Return the [x, y] coordinate for the center point of the cell that contains the specified text.  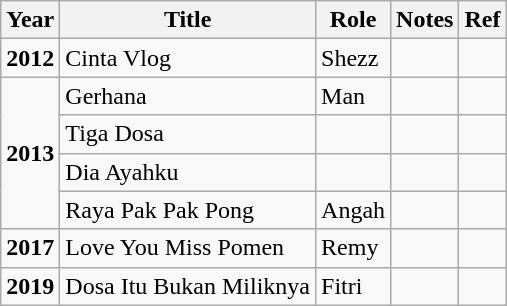
Love You Miss Pomen [188, 248]
Year [30, 20]
2013 [30, 153]
2012 [30, 58]
2017 [30, 248]
2019 [30, 286]
Cinta Vlog [188, 58]
Gerhana [188, 96]
Notes [425, 20]
Title [188, 20]
Ref [482, 20]
Angah [354, 210]
Shezz [354, 58]
Role [354, 20]
Fitri [354, 286]
Man [354, 96]
Remy [354, 248]
Dia Ayahku [188, 172]
Tiga Dosa [188, 134]
Dosa Itu Bukan Miliknya [188, 286]
Raya Pak Pak Pong [188, 210]
